Extract the (x, y) coordinate from the center of the cell holding the provided text.  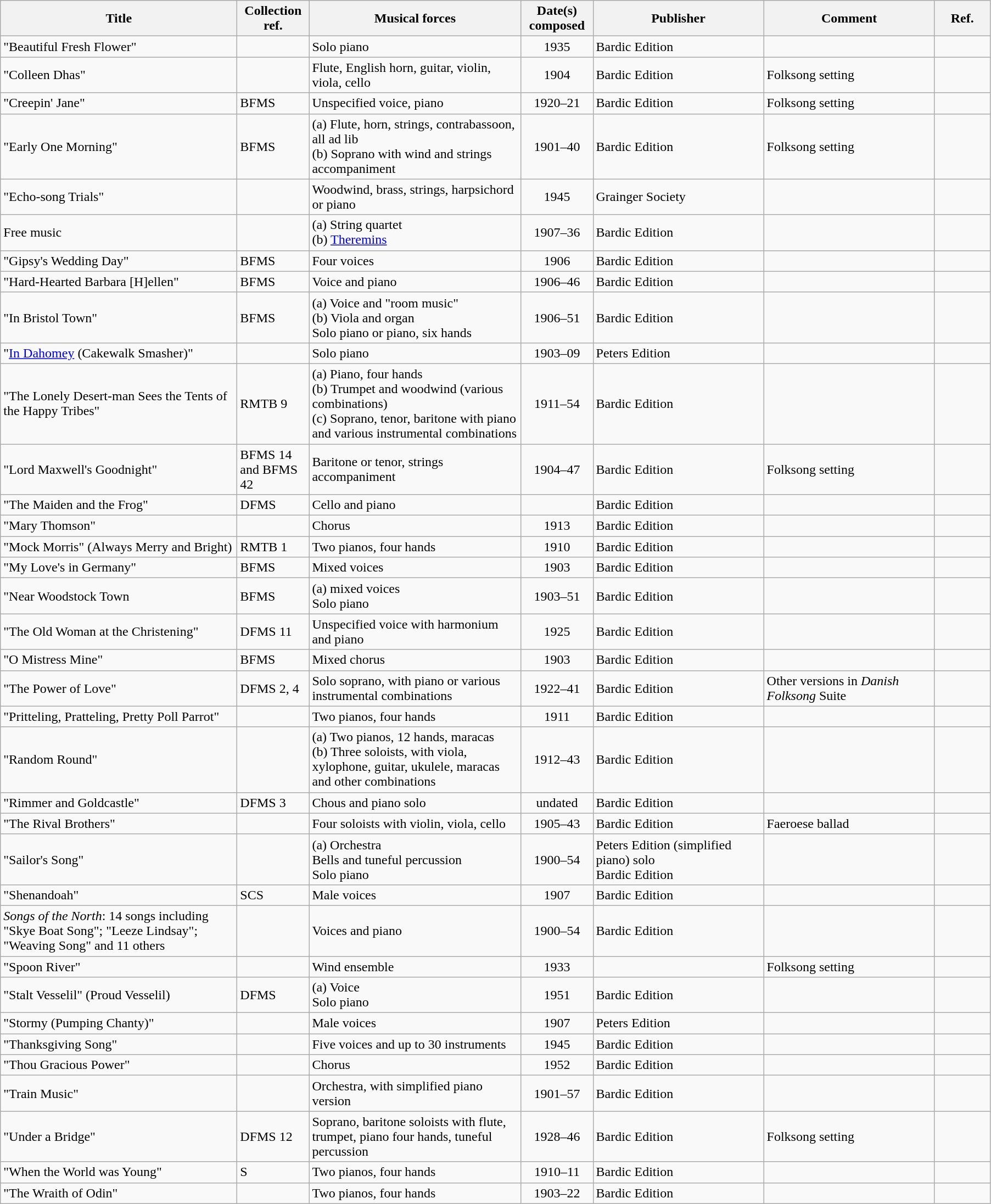
Grainger Society (679, 197)
"O Mistress Mine" (119, 660)
"When the World was Young" (119, 1172)
"Random Round" (119, 760)
Flute, English horn, guitar, violin, viola, cello (415, 75)
SCS (273, 895)
"Sailor's Song" (119, 859)
"In Bristol Town" (119, 317)
"Creepin' Jane" (119, 103)
"The Rival Brothers" (119, 824)
"Spoon River" (119, 967)
DFMS 12 (273, 1136)
"Echo-song Trials" (119, 197)
1903–22 (557, 1193)
"Thou Gracious Power" (119, 1065)
Unspecified voice with harmonium and piano (415, 631)
1910 (557, 547)
Mixed voices (415, 568)
Other versions in Danish Folksong Suite (849, 688)
(a) OrchestraBells and tuneful percussionSolo piano (415, 859)
(a) Flute, horn, strings, contrabassoon, all ad lib(b) Soprano with wind and strings accompaniment (415, 146)
(a) mixed voicesSolo piano (415, 596)
1922–41 (557, 688)
1906 (557, 261)
"Under a Bridge" (119, 1136)
"Hard-Hearted Barbara [H]ellen" (119, 282)
(a) String quartet(b) Theremins (415, 233)
"Stormy (Pumping Chanty)" (119, 1023)
1911 (557, 716)
undated (557, 803)
1904 (557, 75)
"Train Music" (119, 1094)
1904–47 (557, 469)
Publisher (679, 19)
DFMS 11 (273, 631)
Solo soprano, with piano or various instrumental combinations (415, 688)
Free music (119, 233)
1903–51 (557, 596)
"Pritteling, Pratteling, Pretty Poll Parrot" (119, 716)
Four soloists with violin, viola, cello (415, 824)
Orchestra, with simplified piano version (415, 1094)
"Lord Maxwell's Goodnight" (119, 469)
1905–43 (557, 824)
(a) Two pianos, 12 hands, maracas(b) Three soloists, with viola, xylophone, guitar, ukulele, maracas and other combinations (415, 760)
Woodwind, brass, strings, harpsichord or piano (415, 197)
1928–46 (557, 1136)
Four voices (415, 261)
"The Maiden and the Frog" (119, 505)
Peters Edition (simplified piano) soloBardic Edition (679, 859)
"Gipsy's Wedding Day" (119, 261)
"Mock Morris" (Always Merry and Bright) (119, 547)
BFMS 14 and BFMS 42 (273, 469)
Faeroese ballad (849, 824)
1951 (557, 995)
Ref. (962, 19)
1920–21 (557, 103)
RMTB 1 (273, 547)
1912–43 (557, 760)
1910–11 (557, 1172)
Voice and piano (415, 282)
Date(s) composed (557, 19)
"Thanksgiving Song" (119, 1044)
Cello and piano (415, 505)
Title (119, 19)
"Near Woodstock Town (119, 596)
Collection ref. (273, 19)
1907–36 (557, 233)
"Mary Thomson" (119, 526)
"In Dahomey (Cakewalk Smasher)" (119, 353)
Comment (849, 19)
1925 (557, 631)
DFMS 3 (273, 803)
1903–09 (557, 353)
Chous and piano solo (415, 803)
1901–40 (557, 146)
Musical forces (415, 19)
1933 (557, 967)
"Stalt Vesselil" (Proud Vesselil) (119, 995)
"Early One Morning" (119, 146)
Five voices and up to 30 instruments (415, 1044)
(a) VoiceSolo piano (415, 995)
Songs of the North: 14 songs including "Skye Boat Song"; "Leeze Lindsay"; "Weaving Song" and 11 others (119, 931)
1906–51 (557, 317)
RMTB 9 (273, 404)
(a) Voice and "room music"(b) Viola and organSolo piano or piano, six hands (415, 317)
Voices and piano (415, 931)
Soprano, baritone soloists with flute, trumpet, piano four hands, tuneful percussion (415, 1136)
Wind ensemble (415, 967)
(a) Piano, four hands(b) Trumpet and woodwind (various combinations)(c) Soprano, tenor, baritone with piano and various instrumental combinations (415, 404)
S (273, 1172)
1952 (557, 1065)
Baritone or tenor, strings accompaniment (415, 469)
Unspecified voice, piano (415, 103)
"Shenandoah" (119, 895)
1935 (557, 47)
DFMS 2, 4 (273, 688)
1901–57 (557, 1094)
"Rimmer and Goldcastle" (119, 803)
1913 (557, 526)
Mixed chorus (415, 660)
"Colleen Dhas" (119, 75)
1911–54 (557, 404)
"The Power of Love" (119, 688)
"My Love's in Germany" (119, 568)
"The Lonely Desert-man Sees the Tents of the Happy Tribes" (119, 404)
1906–46 (557, 282)
"The Old Woman at the Christening" (119, 631)
"The Wraith of Odin" (119, 1193)
"Beautiful Fresh Flower" (119, 47)
